Provide the [x, y] coordinate of the cell's center where the given text is located.  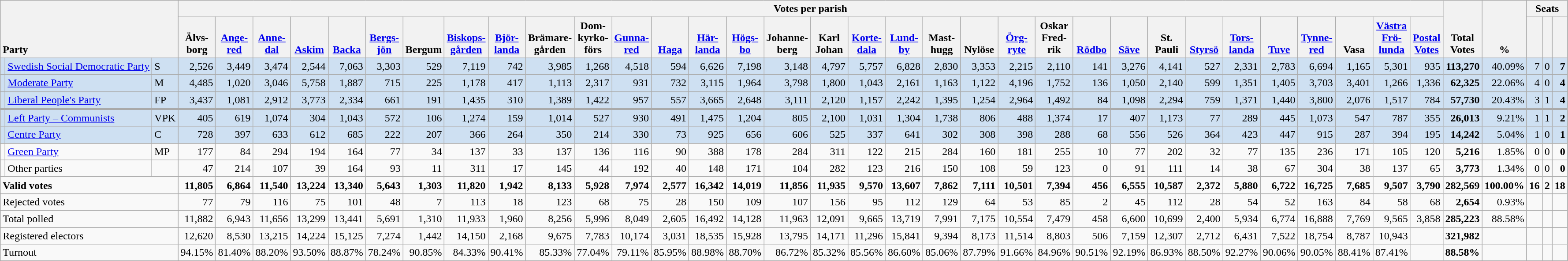
728 [197, 135]
13,441 [346, 219]
11,656 [272, 219]
94.15% [197, 253]
1,204 [745, 118]
8,133 [550, 185]
Haga [670, 38]
3,111 [787, 100]
84.33% [466, 253]
4,141 [1166, 66]
1,266 [1391, 83]
1,304 [905, 118]
9,665 [867, 219]
9,394 [942, 235]
Liberal People's Party [78, 100]
2,830 [942, 66]
106 [424, 118]
Total polled [89, 219]
7,974 [632, 185]
194 [309, 151]
148 [708, 168]
337 [867, 135]
656 [745, 135]
160 [980, 151]
8,530 [235, 235]
13,607 [905, 185]
264 [507, 135]
26,013 [1463, 118]
6,600 [1129, 219]
88.41% [1354, 253]
88.20% [272, 253]
8,049 [632, 219]
86.60% [905, 253]
2,544 [309, 66]
10,943 [1391, 235]
Oskar Fred- rik [1054, 38]
7,175 [980, 219]
90.51% [1091, 253]
108 [980, 168]
14,128 [745, 219]
447 [1279, 135]
Örg- ryte [1017, 38]
6,722 [1279, 185]
2,120 [829, 100]
11,882 [197, 219]
2,294 [1166, 100]
364 [1204, 135]
6,864 [235, 185]
10,174 [632, 235]
612 [309, 135]
1,960 [507, 219]
606 [787, 135]
805 [787, 118]
1,800 [829, 83]
104 [787, 168]
Backa [346, 38]
287 [1354, 135]
7,159 [1129, 235]
1,081 [235, 100]
7,119 [466, 66]
4,485 [197, 83]
13,224 [309, 185]
86.72% [787, 253]
88.70% [745, 253]
Swedish Social Democratic Party [78, 66]
3,858 [1426, 219]
1,310 [424, 219]
79 [235, 202]
7,769 [1354, 219]
1,371 [1241, 100]
1,020 [235, 83]
92.27% [1241, 253]
6,626 [708, 66]
120 [1426, 151]
742 [507, 66]
931 [632, 83]
2,526 [197, 66]
113 [466, 202]
44 [593, 168]
7,111 [980, 185]
506 [1091, 235]
105 [1391, 151]
7,783 [593, 235]
1,014 [550, 118]
10,501 [1017, 185]
5,643 [384, 185]
7,991 [942, 219]
15,928 [745, 235]
Biskops- gården [466, 38]
Anne- dal [272, 38]
308 [980, 135]
1,178 [466, 83]
405 [197, 118]
11,805 [197, 185]
77.04% [593, 253]
Gunna- red [632, 38]
Älvs- borg [197, 38]
6,828 [905, 66]
3,148 [787, 66]
3,703 [1316, 83]
16,725 [1316, 185]
1,422 [593, 100]
1,122 [980, 83]
Karl Johan [829, 38]
3,353 [980, 66]
177 [197, 151]
5,934 [1241, 219]
Left Party – Communists [78, 118]
57,730 [1463, 100]
135 [1279, 151]
366 [466, 135]
101 [346, 202]
491 [670, 118]
3,665 [708, 100]
1.85% [1504, 151]
2,605 [670, 219]
85.32% [829, 253]
52 [1279, 202]
11,935 [829, 185]
310 [507, 100]
0.93% [1504, 202]
Björ- landa [507, 38]
14,171 [829, 235]
202 [1166, 151]
10,554 [1017, 219]
1,517 [1391, 100]
1,113 [550, 83]
1,163 [942, 83]
Tynne- red [1316, 38]
54 [1241, 202]
9,507 [1391, 185]
Rödbo [1091, 38]
350 [550, 135]
1,336 [1426, 83]
5,757 [867, 66]
Seats [1547, 9]
7,394 [1054, 185]
81.40% [235, 253]
525 [829, 135]
62,325 [1463, 83]
178 [745, 151]
302 [942, 135]
2,783 [1279, 66]
1,268 [593, 66]
15,841 [905, 235]
90.06% [1279, 253]
5,928 [593, 185]
641 [905, 135]
398 [1017, 135]
6,431 [1241, 235]
73 [670, 135]
2,654 [1463, 202]
12,091 [829, 219]
Mast- hugg [942, 38]
8,803 [1054, 235]
Dom- kyrko- förs [593, 38]
355 [1426, 118]
5,216 [1463, 151]
Votes per parish [810, 9]
Tuve [1279, 38]
34 [424, 151]
85.56% [867, 253]
78.24% [384, 253]
282,569 [1463, 185]
1,074 [272, 118]
65 [1426, 168]
1,405 [1279, 83]
14,019 [745, 185]
216 [905, 168]
11,540 [272, 185]
4,518 [632, 66]
85.06% [942, 253]
3,798 [787, 83]
1,351 [1241, 83]
122 [867, 151]
16,492 [708, 219]
88.50% [1204, 253]
10,587 [1166, 185]
Green Party [78, 151]
572 [384, 118]
156 [829, 202]
64 [980, 202]
633 [272, 135]
7,862 [942, 185]
2,400 [1204, 219]
13,215 [272, 235]
10 [1091, 151]
1,031 [867, 118]
12,307 [1166, 235]
Västra Frö- lunda [1391, 38]
Lund- by [905, 38]
394 [1391, 135]
7,274 [384, 235]
1,098 [1129, 100]
93 [384, 168]
86.93% [1166, 253]
M [165, 83]
40.09% [1504, 66]
181 [1017, 151]
3,474 [272, 66]
93.50% [309, 253]
9,675 [550, 235]
556 [1129, 135]
Säve [1129, 38]
3,437 [197, 100]
11,856 [787, 185]
784 [1426, 100]
58 [1391, 202]
445 [1279, 118]
488 [1017, 118]
1,435 [466, 100]
90.85% [424, 253]
159 [507, 118]
109 [745, 202]
92.19% [1129, 253]
5,996 [593, 219]
Bergum [424, 38]
619 [235, 118]
32 [1204, 151]
417 [507, 83]
Här- landa [708, 38]
Högs- bo [745, 38]
113,270 [1463, 66]
7,198 [745, 66]
5,301 [1391, 66]
787 [1391, 118]
Nylöse [980, 38]
7,063 [346, 66]
79.11% [632, 253]
85 [1054, 202]
13,719 [905, 219]
222 [384, 135]
3,401 [1354, 83]
48 [384, 202]
12,620 [197, 235]
1,752 [1054, 83]
20.43% [1504, 100]
7,522 [1279, 235]
39 [309, 168]
11 [424, 168]
14,242 [1463, 135]
759 [1204, 100]
1,389 [550, 100]
3,276 [1129, 66]
Rejected votes [89, 202]
5.04% [1504, 135]
207 [424, 135]
5,880 [1241, 185]
90.41% [507, 253]
935 [1426, 66]
915 [1316, 135]
5,758 [309, 83]
8,256 [550, 219]
3,790 [1426, 185]
Registered electors [89, 235]
85.33% [550, 253]
2,964 [1017, 100]
11,933 [466, 219]
529 [424, 66]
1,165 [1354, 66]
13,340 [346, 185]
195 [1426, 135]
594 [670, 66]
236 [1316, 151]
407 [1129, 118]
2,100 [829, 118]
141 [1091, 66]
18,535 [708, 235]
6,694 [1316, 66]
2,076 [1354, 100]
10,699 [1166, 219]
88.98% [708, 253]
91 [1129, 168]
2,317 [593, 83]
Party [89, 29]
661 [384, 100]
1,887 [346, 83]
53 [1017, 202]
8,787 [1354, 235]
14 [1204, 168]
2,161 [905, 83]
11,296 [867, 235]
% [1504, 29]
2,331 [1241, 66]
2,648 [745, 100]
MP [165, 151]
321,982 [1463, 235]
1,050 [1129, 83]
22.06% [1504, 83]
Turnout [89, 253]
3,985 [550, 66]
S [165, 66]
4,797 [829, 66]
215 [905, 151]
88.87% [346, 253]
Vasa [1354, 38]
1,073 [1316, 118]
Valid votes [89, 185]
1,303 [424, 185]
2,372 [1204, 185]
8,173 [980, 235]
Ange- red [235, 38]
1,492 [1054, 100]
330 [632, 135]
163 [1316, 202]
1,440 [1279, 100]
225 [424, 83]
Tors- landa [1241, 38]
7,685 [1354, 185]
3 [1534, 100]
VPK [165, 118]
67 [1279, 168]
Postal Votes [1426, 38]
925 [708, 135]
3,800 [1316, 100]
18,754 [1316, 235]
2,242 [905, 100]
715 [384, 83]
191 [424, 100]
288 [1054, 135]
557 [670, 100]
16,888 [1316, 219]
Johanne- berg [787, 38]
4,196 [1017, 83]
1,738 [942, 118]
Bergs- jön [384, 38]
957 [632, 100]
90.05% [1316, 253]
11,963 [787, 219]
2,140 [1166, 83]
100.00% [1504, 185]
2,110 [1054, 66]
Other parties [78, 168]
2,215 [1017, 66]
397 [235, 135]
2,577 [670, 185]
526 [1166, 135]
1,964 [745, 83]
59 [1017, 168]
2,334 [346, 100]
1,942 [507, 185]
6,555 [1129, 185]
Centre Party [78, 135]
15,125 [346, 235]
282 [829, 168]
95 [867, 202]
1,157 [867, 100]
3,115 [708, 83]
14,224 [309, 235]
1,374 [1054, 118]
732 [670, 83]
2,712 [1204, 235]
423 [1241, 135]
40 [670, 168]
6,774 [1279, 219]
Total Votes [1463, 29]
294 [272, 151]
3,031 [670, 235]
9,570 [867, 185]
1,475 [708, 118]
458 [1091, 219]
1,395 [942, 100]
1.34% [1504, 168]
85.95% [670, 253]
285,223 [1463, 219]
9,565 [1391, 219]
14,150 [466, 235]
456 [1091, 185]
255 [1054, 151]
145 [550, 168]
16,342 [708, 185]
C [165, 135]
Askim [309, 38]
9.21% [1504, 118]
7,479 [1054, 219]
13,795 [787, 235]
Brämare- gården [550, 38]
111 [1166, 168]
5,691 [384, 219]
1,442 [424, 235]
3,046 [272, 83]
Korte- dala [867, 38]
90 [670, 151]
Moderate Party [78, 83]
84.96% [1054, 253]
33 [507, 151]
1,274 [466, 118]
Styrsö [1204, 38]
1,173 [1166, 118]
547 [1354, 118]
91.66% [1017, 253]
2,912 [272, 100]
11,514 [1017, 235]
1,254 [980, 100]
289 [1241, 118]
599 [1204, 83]
11,820 [466, 185]
3,303 [384, 66]
388 [708, 151]
47 [197, 168]
13,299 [309, 219]
930 [632, 118]
192 [632, 168]
87.79% [980, 253]
3,449 [235, 66]
129 [942, 202]
87.41% [1391, 253]
6,943 [235, 219]
806 [980, 118]
16 [1534, 185]
St. Pauli [1166, 38]
2,168 [507, 235]
685 [346, 135]
45 [1129, 202]
FP [165, 100]
